Identify which cell holds the provided text, then report its [X, Y] central coordinate. 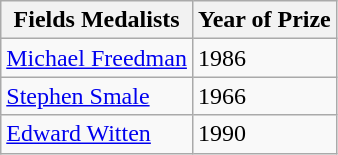
1986 [264, 58]
1990 [264, 134]
Michael Freedman [97, 58]
Stephen Smale [97, 96]
Fields Medalists [97, 20]
1966 [264, 96]
Edward Witten [97, 134]
Year of Prize [264, 20]
